Extract the [X, Y] coordinate from the center of the cell holding the provided text.  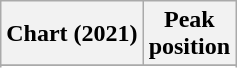
Chart (2021) [72, 34]
Peakposition [189, 34]
